Detect which cell encompasses the target text, then output its [X, Y] center coordinate. 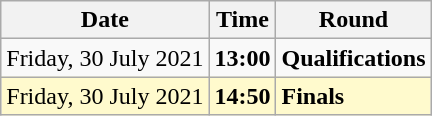
Time [242, 20]
14:50 [242, 96]
Qualifications [354, 58]
Date [105, 20]
Finals [354, 96]
Round [354, 20]
13:00 [242, 58]
